Extract the [x, y] coordinate from the center of the cell holding the provided text.  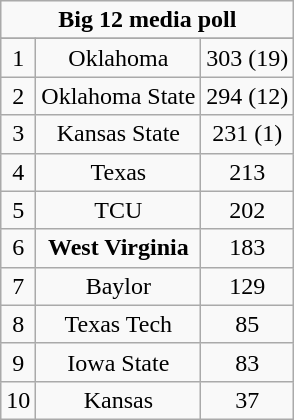
Iowa State [118, 362]
129 [248, 286]
Kansas State [118, 134]
83 [248, 362]
37 [248, 400]
West Virginia [118, 248]
294 (12) [248, 96]
2 [18, 96]
TCU [118, 210]
10 [18, 400]
4 [18, 172]
7 [18, 286]
303 (19) [248, 58]
213 [248, 172]
Big 12 media poll [148, 20]
202 [248, 210]
Oklahoma [118, 58]
Baylor [118, 286]
Texas [118, 172]
Texas Tech [118, 324]
85 [248, 324]
183 [248, 248]
1 [18, 58]
6 [18, 248]
Oklahoma State [118, 96]
3 [18, 134]
5 [18, 210]
8 [18, 324]
9 [18, 362]
Kansas [118, 400]
231 (1) [248, 134]
